Search for the cell housing the specified text and yield its [X, Y] center coordinate. 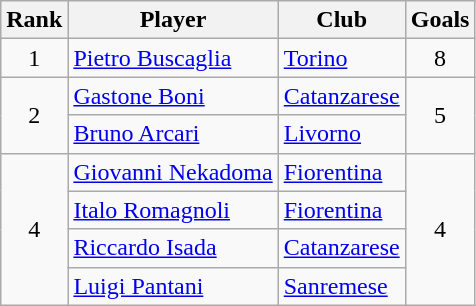
Bruno Arcari [173, 134]
Riccardo Isada [173, 248]
Pietro Buscaglia [173, 58]
Sanremese [342, 286]
8 [440, 58]
Torino [342, 58]
Livorno [342, 134]
Goals [440, 20]
Italo Romagnoli [173, 210]
5 [440, 115]
Giovanni Nekadoma [173, 172]
Gastone Boni [173, 96]
Luigi Pantani [173, 286]
Rank [34, 20]
1 [34, 58]
Player [173, 20]
Club [342, 20]
2 [34, 115]
